Output the (x, y) coordinate of the center of the cell containing the given text.  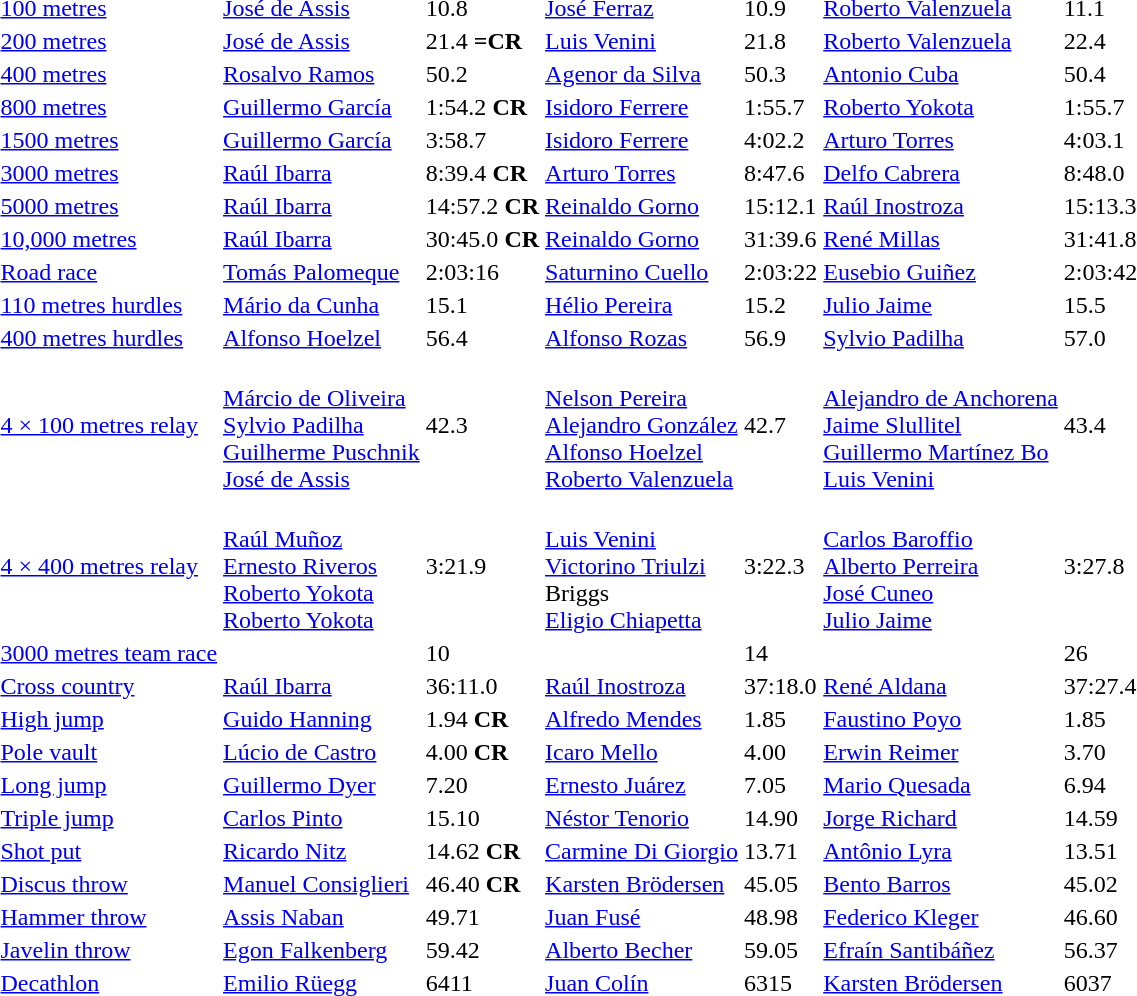
Julio Jaime (941, 305)
8:47.6 (780, 173)
Tomás Palomeque (322, 272)
14:57.2 CR (482, 206)
4:02.2 (780, 140)
1:55.7 (780, 107)
Egon Falkenberg (322, 950)
50.2 (482, 74)
Alfonso Hoelzel (322, 338)
Efraín Santibáñez (941, 950)
15.10 (482, 818)
56.4 (482, 338)
14.62 CR (482, 851)
1.94 CR (482, 719)
Antônio Lyra (941, 851)
Luis VeniniVictorino TriulziBriggsEligio Chiapetta (642, 566)
Rosalvo Ramos (322, 74)
37:18.0 (780, 686)
21.4 =CR (482, 41)
7.20 (482, 785)
14.90 (780, 818)
Roberto Yokota (941, 107)
59.05 (780, 950)
30:45.0 CR (482, 239)
Carlos Pinto (322, 818)
42.3 (482, 425)
Mario Quesada (941, 785)
Bento Barros (941, 884)
15:12.1 (780, 206)
36:11.0 (482, 686)
31:39.6 (780, 239)
14 (780, 653)
2:03:16 (482, 272)
2:03:22 (780, 272)
Hélio Pereira (642, 305)
Carmine Di Giorgio (642, 851)
Federico Kleger (941, 917)
45.05 (780, 884)
10 (482, 653)
Juan Fusé (642, 917)
8:39.4 CR (482, 173)
Nelson PereiraAlejandro GonzálezAlfonso HoelzelRoberto Valenzuela (642, 425)
21.8 (780, 41)
Raúl MuñozErnesto RiverosRoberto YokotaRoberto Yokota (322, 566)
Guido Hanning (322, 719)
1.85 (780, 719)
15.2 (780, 305)
15.1 (482, 305)
7.05 (780, 785)
Néstor Tenorio (642, 818)
4.00 CR (482, 752)
Alberto Becher (642, 950)
Saturnino Cuello (642, 272)
1:54.2 CR (482, 107)
42.7 (780, 425)
Karsten Brödersen (642, 884)
Jorge Richard (941, 818)
Mário da Cunha (322, 305)
Luis Venini (642, 41)
Márcio de OliveiraSylvio PadilhaGuilherme PuschnikJosé de Assis (322, 425)
Sylvio Padilha (941, 338)
Guillermo Dyer (322, 785)
3:58.7 (482, 140)
René Aldana (941, 686)
46.40 CR (482, 884)
13.71 (780, 851)
Ernesto Juárez (642, 785)
Assis Naban (322, 917)
Antonio Cuba (941, 74)
Delfo Cabrera (941, 173)
Carlos BaroffioAlberto PerreiraJosé CuneoJulio Jaime (941, 566)
56.9 (780, 338)
Roberto Valenzuela (941, 41)
Icaro Mello (642, 752)
René Millas (941, 239)
Agenor da Silva (642, 74)
49.71 (482, 917)
50.3 (780, 74)
Erwin Reimer (941, 752)
48.98 (780, 917)
59.42 (482, 950)
Eusebio Guiñez (941, 272)
José de Assis (322, 41)
Lúcio de Castro (322, 752)
Faustino Poyo (941, 719)
Ricardo Nitz (322, 851)
Manuel Consiglieri (322, 884)
3:21.9 (482, 566)
Alejandro de AnchorenaJaime SlullitelGuillermo Martínez BoLuis Venini (941, 425)
Alfonso Rozas (642, 338)
4.00 (780, 752)
3:22.3 (780, 566)
Alfredo Mendes (642, 719)
